Detect which cell encompasses the target text, then output its [x, y] center coordinate. 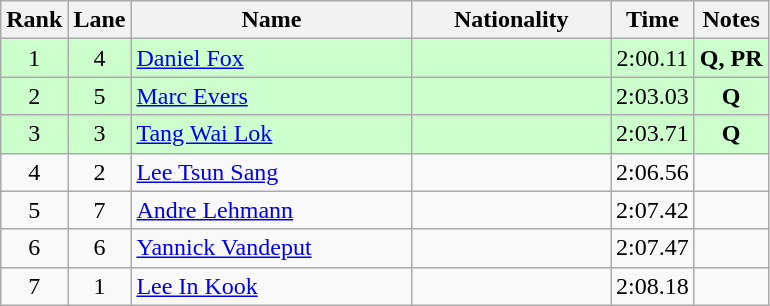
Name [272, 20]
Notes [731, 20]
2:00.11 [653, 58]
Lee Tsun Sang [272, 172]
Lee In Kook [272, 286]
2:06.56 [653, 172]
Rank [34, 20]
2:08.18 [653, 286]
2:07.47 [653, 248]
2:07.42 [653, 210]
Daniel Fox [272, 58]
Time [653, 20]
Lane [100, 20]
Q, PR [731, 58]
2:03.71 [653, 134]
2:03.03 [653, 96]
Yannick Vandeput [272, 248]
Andre Lehmann [272, 210]
Tang Wai Lok [272, 134]
Marc Evers [272, 96]
Nationality [512, 20]
